Return the [X, Y] coordinate for the center point of the cell that contains the specified text.  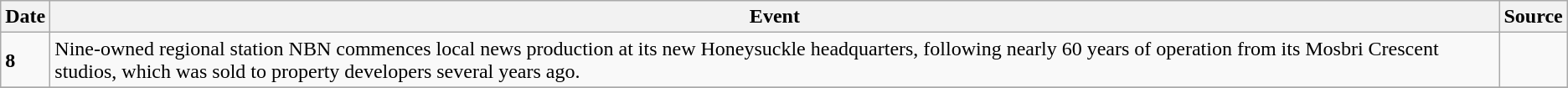
Date [25, 17]
Event [775, 17]
8 [25, 60]
Source [1533, 17]
